Return the [x, y] coordinate for the center point of the cell that contains the specified text.  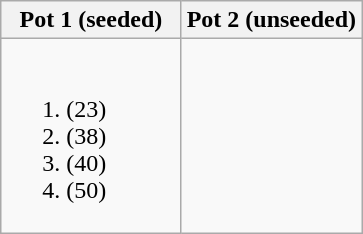
Pot 2 (unseeded) [271, 20]
(23) (38) (40) (50) [91, 136]
Pot 1 (seeded) [91, 20]
